Return [X, Y] of the center of cell containing provided text 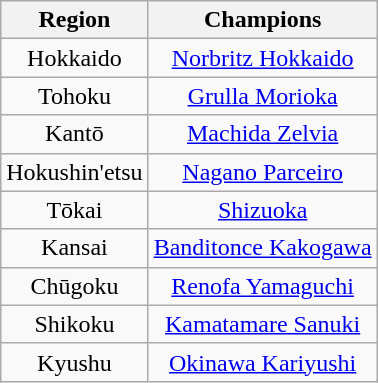
Banditonce Kakogawa [262, 248]
Okinawa Kariyushi [262, 362]
Kansai [74, 248]
Machida Zelvia [262, 134]
Shikoku [74, 324]
Tōkai [74, 210]
Renofa Yamaguchi [262, 286]
Nagano Parceiro [262, 172]
Chūgoku [74, 286]
Hokkaido [74, 58]
Hokushin'etsu [74, 172]
Grulla Morioka [262, 96]
Region [74, 20]
Tohoku [74, 96]
Kamatamare Sanuki [262, 324]
Champions [262, 20]
Kyushu [74, 362]
Kantō [74, 134]
Norbritz Hokkaido [262, 58]
Shizuoka [262, 210]
